Return (X, Y) of the center of cell containing provided text 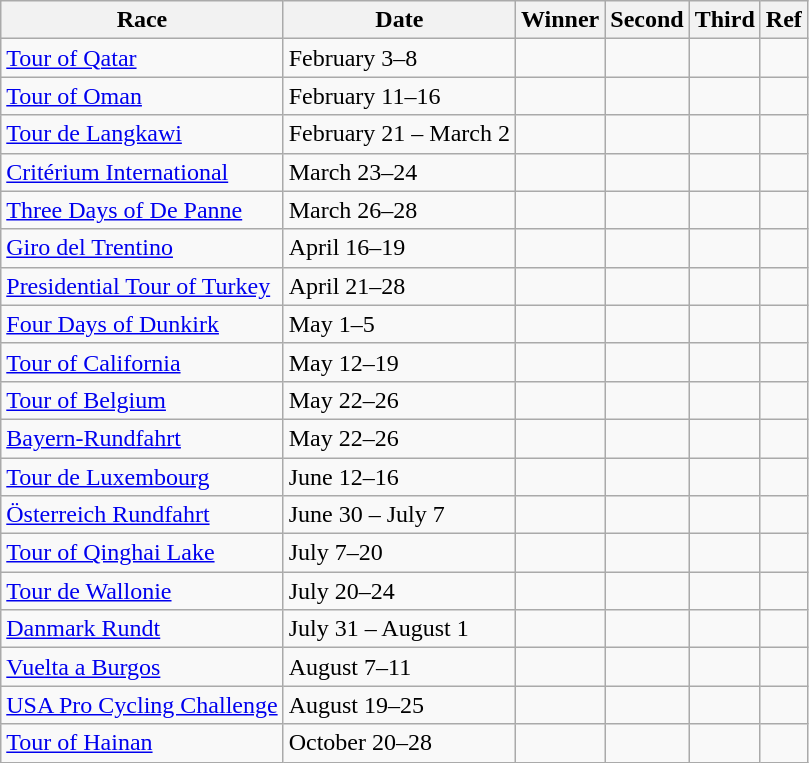
Second (647, 20)
February 21 – March 2 (399, 134)
Tour de Langkawi (142, 134)
Giro del Trentino (142, 248)
Tour of Qinghai Lake (142, 553)
February 3–8 (399, 58)
July 7–20 (399, 553)
May 12–19 (399, 362)
July 31 – August 1 (399, 629)
June 12–16 (399, 477)
May 1–5 (399, 324)
Österreich Rundfahrt (142, 515)
August 19–25 (399, 705)
March 23–24 (399, 172)
Presidential Tour of Turkey (142, 286)
Bayern-Rundfahrt (142, 438)
Winner (560, 20)
Tour de Wallonie (142, 591)
USA Pro Cycling Challenge (142, 705)
Tour de Luxembourg (142, 477)
Ref (784, 20)
Vuelta a Burgos (142, 667)
Third (724, 20)
July 20–24 (399, 591)
October 20–28 (399, 743)
June 30 – July 7 (399, 515)
Three Days of De Panne (142, 210)
Tour of Hainan (142, 743)
Race (142, 20)
March 26–28 (399, 210)
Tour of California (142, 362)
Date (399, 20)
Critérium International (142, 172)
August 7–11 (399, 667)
Tour of Oman (142, 96)
Tour of Belgium (142, 400)
April 16–19 (399, 248)
Tour of Qatar (142, 58)
February 11–16 (399, 96)
April 21–28 (399, 286)
Four Days of Dunkirk (142, 324)
Danmark Rundt (142, 629)
